From the cell containing the given text, extract its center point as (X, Y) coordinate. 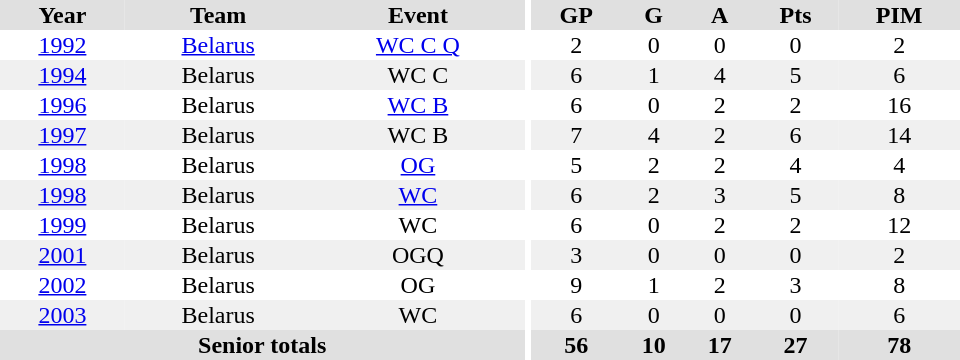
WC C Q (418, 45)
PIM (899, 15)
GP (576, 15)
1996 (62, 105)
2003 (62, 315)
Event (418, 15)
G (654, 15)
WC C (418, 75)
9 (576, 285)
14 (899, 135)
Pts (796, 15)
A (720, 15)
Team (218, 15)
2002 (62, 285)
1997 (62, 135)
1994 (62, 75)
OGQ (418, 255)
56 (576, 345)
Senior totals (262, 345)
1992 (62, 45)
2001 (62, 255)
78 (899, 345)
17 (720, 345)
1999 (62, 225)
16 (899, 105)
12 (899, 225)
Year (62, 15)
7 (576, 135)
10 (654, 345)
27 (796, 345)
